From the cell containing the given text, extract its center point as (X, Y) coordinate. 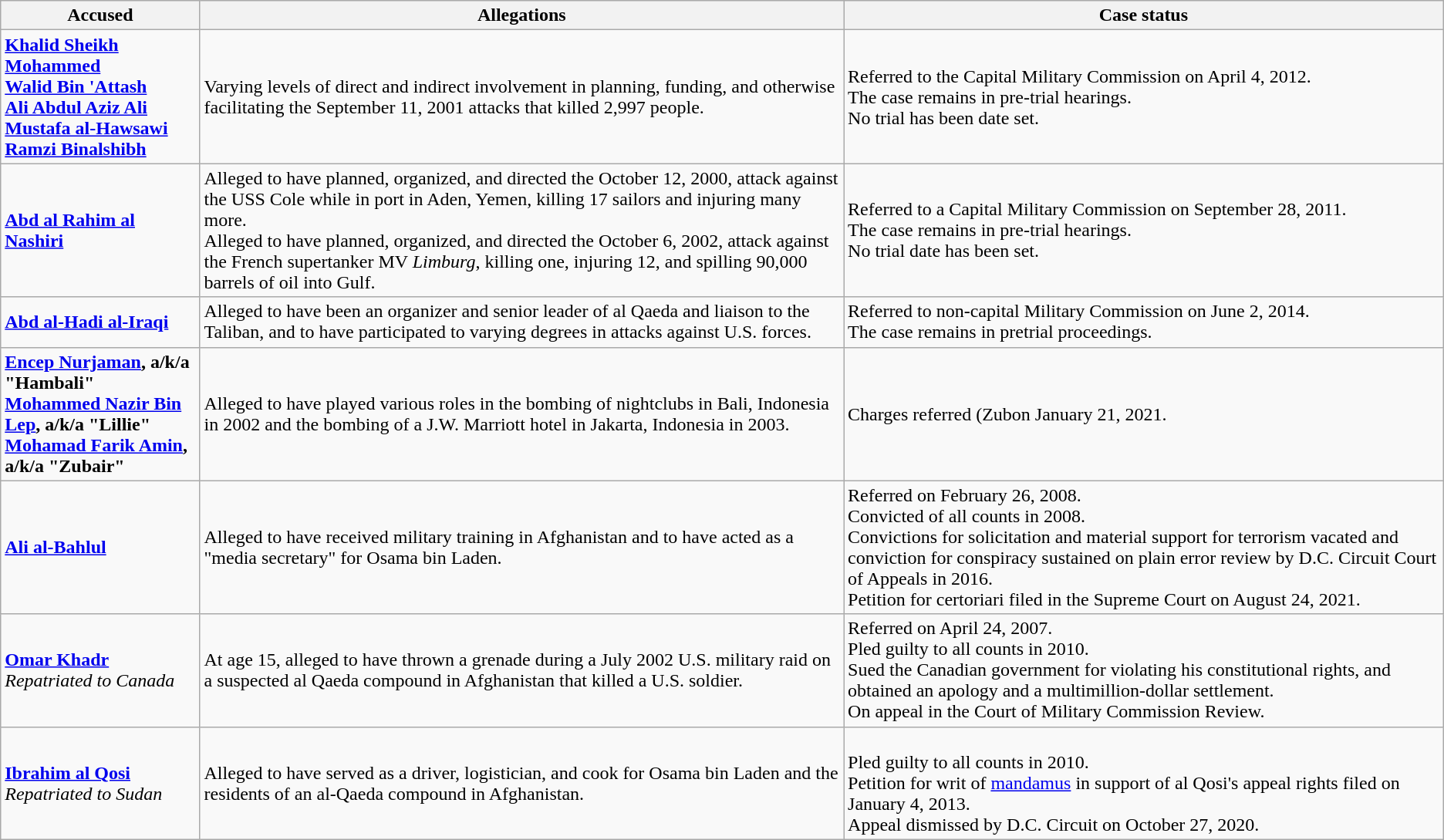
Allegations (521, 15)
Omar KhadrRepatriated to Canada (100, 670)
Referred to a Capital Military Commission on September 28, 2011.The case remains in pre-trial hearings.No trial date has been set. (1144, 230)
Abd al Rahim al Nashiri (100, 230)
Alleged to have received military training in Afghanistan and to have acted as a "media secretary" for Osama bin Laden. (521, 548)
Accused (100, 15)
Ali al-Bahlul (100, 548)
Abd al-Hadi al-Iraqi (100, 322)
Case status (1144, 15)
Ibrahim al QosiRepatriated to Sudan (100, 783)
Alleged to have served as a driver, logistician, and cook for Osama bin Laden and the residents of an al-Qaeda compound in Afghanistan. (521, 783)
Referred to the Capital Military Commission on April 4, 2012.The case remains in pre-trial hearings.No trial has been date set. (1144, 97)
Encep Nurjaman, a/k/a "Hambali"Mohammed Nazir Bin Lep, a/k/a "Lillie"Mohamad Farik Amin, a/k/a "Zubair" (100, 413)
Referred to non-capital Military Commission on June 2, 2014.The case remains in pretrial proceedings. (1144, 322)
Charges referred (Zubon January 21, 2021. (1144, 413)
Khalid Sheikh MohammedWalid Bin 'AttashAli Abdul Aziz AliMustafa al-HawsawiRamzi Binalshibh (100, 97)
